Output the (x, y) coordinate of the center of the cell containing the given text.  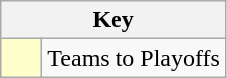
Key (114, 20)
Teams to Playoffs (134, 58)
